For the text-containing cell, return its midpoint in [x, y] coordinate format. 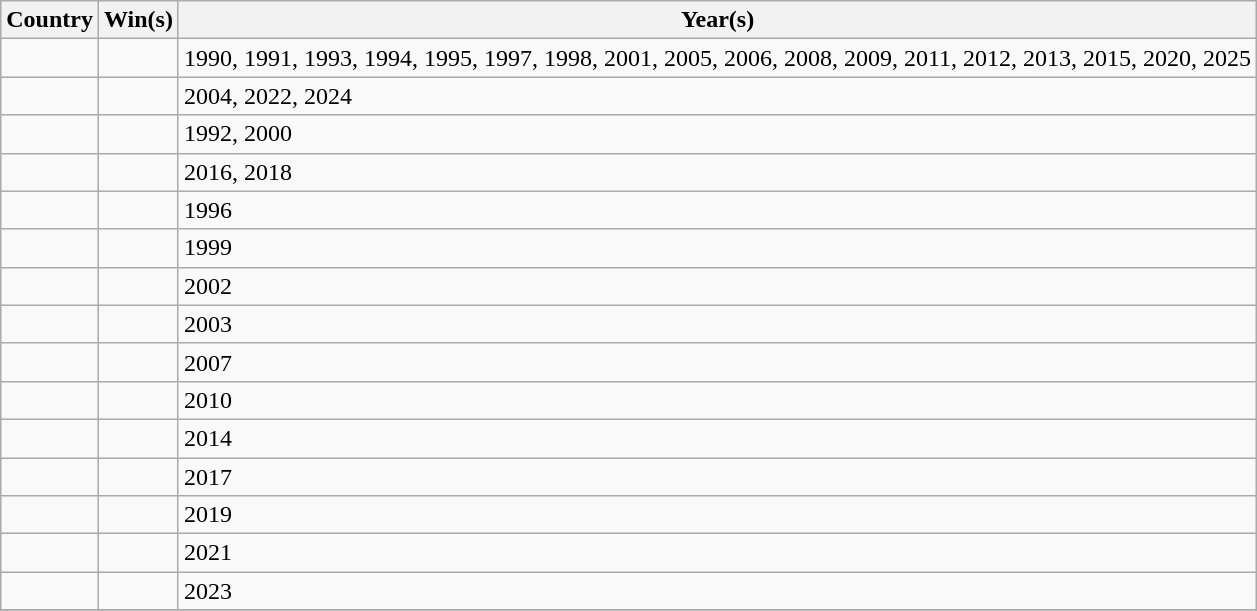
Year(s) [717, 20]
2021 [717, 553]
1990, 1991, 1993, 1994, 1995, 1997, 1998, 2001, 2005, 2006, 2008, 2009, 2011, 2012, 2013, 2015, 2020, 2025 [717, 58]
Country [50, 20]
2017 [717, 477]
Win(s) [138, 20]
2016, 2018 [717, 172]
1992, 2000 [717, 134]
2014 [717, 438]
2019 [717, 515]
2003 [717, 324]
1999 [717, 248]
2010 [717, 400]
2002 [717, 286]
2023 [717, 591]
2004, 2022, 2024 [717, 96]
1996 [717, 210]
2007 [717, 362]
